Determine the (x, y) coordinate at the center of the cell enclosing the given text.  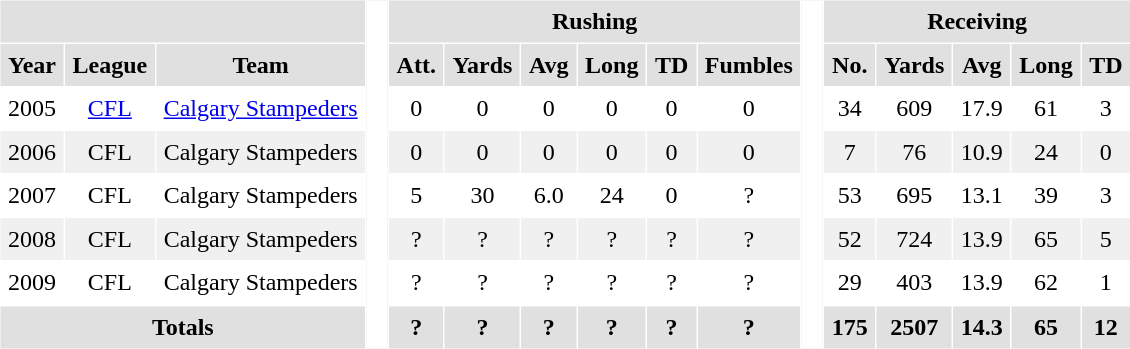
30 (482, 195)
Year (32, 65)
76 (914, 152)
2507 (914, 327)
2009 (32, 283)
17.9 (982, 109)
403 (914, 283)
14.3 (982, 327)
2007 (32, 195)
Team (260, 65)
61 (1046, 109)
Receiving (977, 21)
34 (850, 109)
Fumbles (748, 65)
Rushing (594, 21)
53 (850, 195)
League (110, 65)
Totals (182, 327)
52 (850, 239)
1 (1106, 283)
6.0 (548, 195)
Att. (416, 65)
2005 (32, 109)
609 (914, 109)
12 (1106, 327)
29 (850, 283)
175 (850, 327)
724 (914, 239)
13.1 (982, 195)
7 (850, 152)
2008 (32, 239)
2006 (32, 152)
No. (850, 65)
10.9 (982, 152)
62 (1046, 283)
39 (1046, 195)
695 (914, 195)
